For the text-containing cell, return its midpoint in [X, Y] coordinate format. 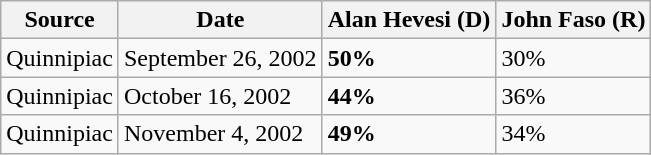
John Faso (R) [574, 20]
Alan Hevesi (D) [409, 20]
44% [409, 96]
October 16, 2002 [220, 96]
Source [60, 20]
49% [409, 134]
September 26, 2002 [220, 58]
November 4, 2002 [220, 134]
50% [409, 58]
34% [574, 134]
30% [574, 58]
36% [574, 96]
Date [220, 20]
